Return [x, y] of the center of cell containing provided text 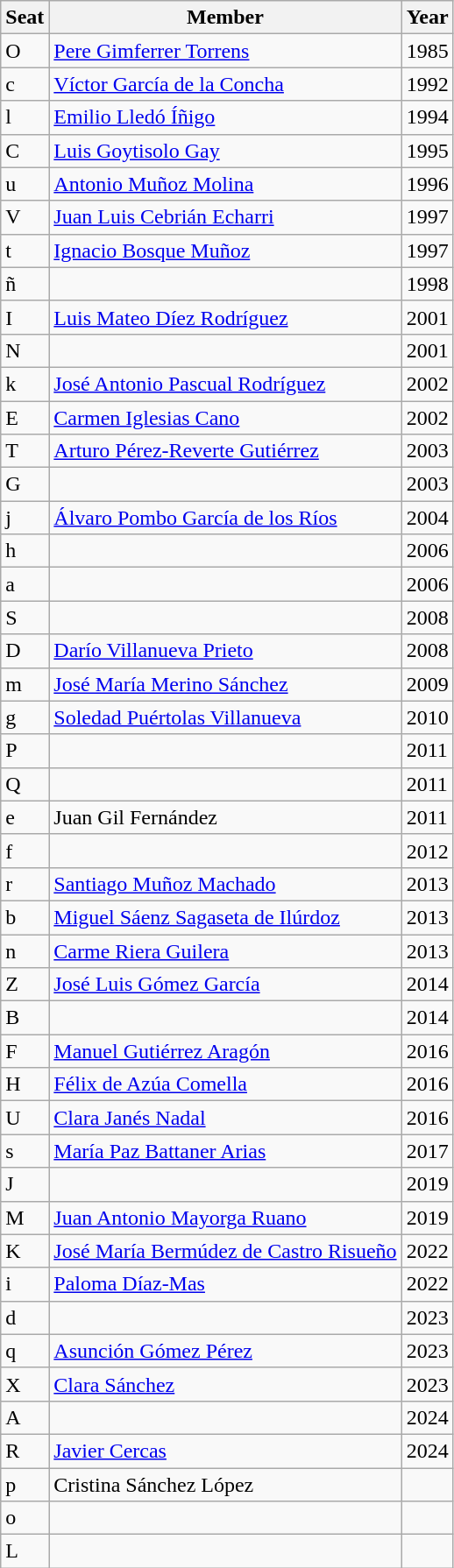
B [25, 1018]
Paloma Díaz-Mas [225, 1284]
Cristina Sánchez López [225, 1485]
1995 [428, 151]
h [25, 551]
K [25, 1251]
q [25, 1351]
e [25, 817]
s [25, 1151]
d [25, 1317]
María Paz Battaner Arias [225, 1151]
N [25, 350]
1994 [428, 117]
2017 [428, 1151]
n [25, 950]
R [25, 1451]
l [25, 117]
J [25, 1184]
r [25, 884]
I [25, 317]
Carmen Iglesias Cano [225, 418]
u [25, 184]
Miguel Sáenz Sagaseta de Ilúrdoz [225, 917]
F [25, 1051]
Félix de Azúa Comella [225, 1084]
Javier Cercas [225, 1451]
Manuel Gutiérrez Aragón [225, 1051]
L [25, 1551]
1996 [428, 184]
1998 [428, 284]
Juan Luis Cebrián Echarri [225, 217]
b [25, 917]
f [25, 851]
V [25, 217]
Juan Gil Fernández [225, 817]
G [25, 484]
2010 [428, 717]
Arturo Pérez-Reverte Gutiérrez [225, 451]
A [25, 1417]
Q [25, 784]
Asunción Gómez Pérez [225, 1351]
D [25, 651]
2012 [428, 851]
H [25, 1084]
Álvaro Pombo García de los Ríos [225, 518]
g [25, 717]
Emilio Lledó Íñigo [225, 117]
2004 [428, 518]
José Luis Gómez García [225, 985]
Juan Antonio Mayorga Ruano [225, 1218]
S [25, 618]
Luis Goytisolo Gay [225, 151]
T [25, 451]
Ignacio Bosque Muñoz [225, 251]
C [25, 151]
X [25, 1384]
M [25, 1218]
t [25, 251]
m [25, 684]
o [25, 1518]
Pere Gimferrer Torrens [225, 51]
P [25, 751]
Seat [25, 18]
José María Bermúdez de Castro Risueño [225, 1251]
Antonio Muñoz Molina [225, 184]
1992 [428, 84]
José Antonio Pascual Rodríguez [225, 384]
Z [25, 985]
Soledad Puértolas Villanueva [225, 717]
Víctor García de la Concha [225, 84]
José María Merino Sánchez [225, 684]
2009 [428, 684]
k [25, 384]
Clara Sánchez [225, 1384]
Clara Janés Nadal [225, 1118]
i [25, 1284]
c [25, 84]
O [25, 51]
Year [428, 18]
1985 [428, 51]
ñ [25, 284]
Carme Riera Guilera [225, 950]
a [25, 584]
E [25, 418]
U [25, 1118]
p [25, 1485]
Darío Villanueva Prieto [225, 651]
Santiago Muñoz Machado [225, 884]
Luis Mateo Díez Rodríguez [225, 317]
j [25, 518]
Member [225, 18]
